Provide the (x, y) coordinate of the cell's center where the given text is located.  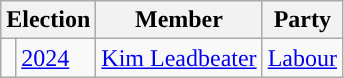
Election (48, 20)
Labour (302, 58)
2024 (56, 58)
Member (179, 20)
Party (302, 20)
Kim Leadbeater (179, 58)
